Scan for the cell matching the given text and deliver its [X, Y] coordinate at center. 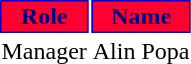
Name [141, 16]
Role [44, 16]
